Return the (X, Y) coordinate for the center point of the cell that contains the specified text.  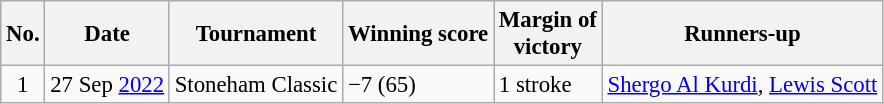
No. (23, 34)
Tournament (256, 34)
27 Sep 2022 (107, 85)
Runners-up (742, 34)
−7 (65) (418, 85)
Stoneham Classic (256, 85)
Winning score (418, 34)
Margin ofvictory (548, 34)
1 stroke (548, 85)
1 (23, 85)
Shergo Al Kurdi, Lewis Scott (742, 85)
Date (107, 34)
